Detect which cell encompasses the target text, then output its (x, y) center coordinate. 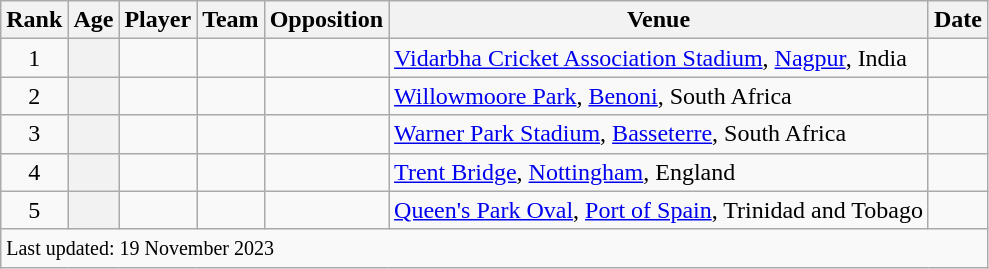
Willowmoore Park, Benoni, South Africa (659, 96)
Age (94, 20)
4 (34, 172)
Rank (34, 20)
Vidarbha Cricket Association Stadium, Nagpur, India (659, 58)
Last updated: 19 November 2023 (494, 248)
1 (34, 58)
2 (34, 96)
Venue (659, 20)
Queen's Park Oval, Port of Spain, Trinidad and Tobago (659, 210)
3 (34, 134)
Player (158, 20)
Opposition (326, 20)
Warner Park Stadium, Basseterre, South Africa (659, 134)
Trent Bridge, Nottingham, England (659, 172)
Date (958, 20)
5 (34, 210)
Team (231, 20)
